Pinpoint the cell where the given text exists, returning its (X, Y) midpoint coordinate. 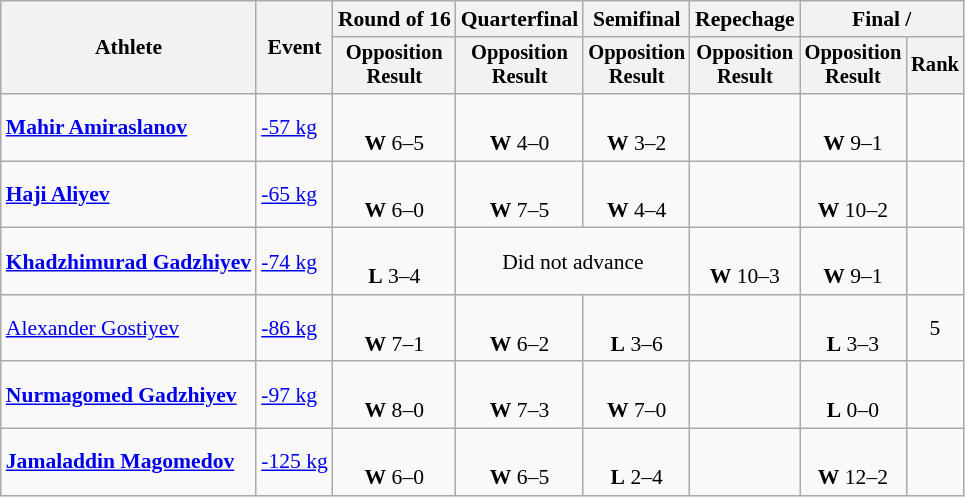
W 4–0 (520, 128)
W 7–1 (394, 328)
Final / (882, 19)
W 10–3 (745, 262)
5 (935, 328)
-97 kg (294, 396)
Athlete (128, 48)
Mahir Amiraslanov (128, 128)
W 6–2 (520, 328)
-86 kg (294, 328)
W 7–0 (636, 396)
-65 kg (294, 194)
-74 kg (294, 262)
-125 kg (294, 462)
W 8–0 (394, 396)
W 7–3 (520, 396)
Round of 16 (394, 19)
Nurmagomed Gadzhiyev (128, 396)
Repechage (745, 19)
Khadzhimurad Gadzhiyev (128, 262)
W 3–2 (636, 128)
W 4–4 (636, 194)
Rank (935, 66)
-57 kg (294, 128)
Jamaladdin Magomedov (128, 462)
Alexander Gostiyev (128, 328)
Quarterfinal (520, 19)
L 3–6 (636, 328)
Semifinal (636, 19)
Haji Aliyev (128, 194)
L 0–0 (854, 396)
W 7–5 (520, 194)
Event (294, 48)
L 2–4 (636, 462)
W 10–2 (854, 194)
Did not advance (573, 262)
W 12–2 (854, 462)
L 3–3 (854, 328)
L 3–4 (394, 262)
